From the cell containing the given text, extract its center point as (X, Y) coordinate. 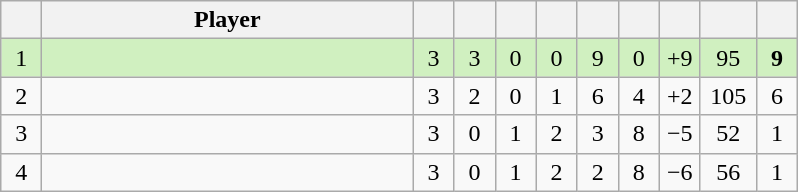
52 (728, 134)
+2 (680, 96)
105 (728, 96)
+9 (680, 58)
−5 (680, 134)
−6 (680, 172)
Player (228, 20)
56 (728, 172)
95 (728, 58)
